Capture the cell that displays the provided text and extract its [x, y] central coordinate. 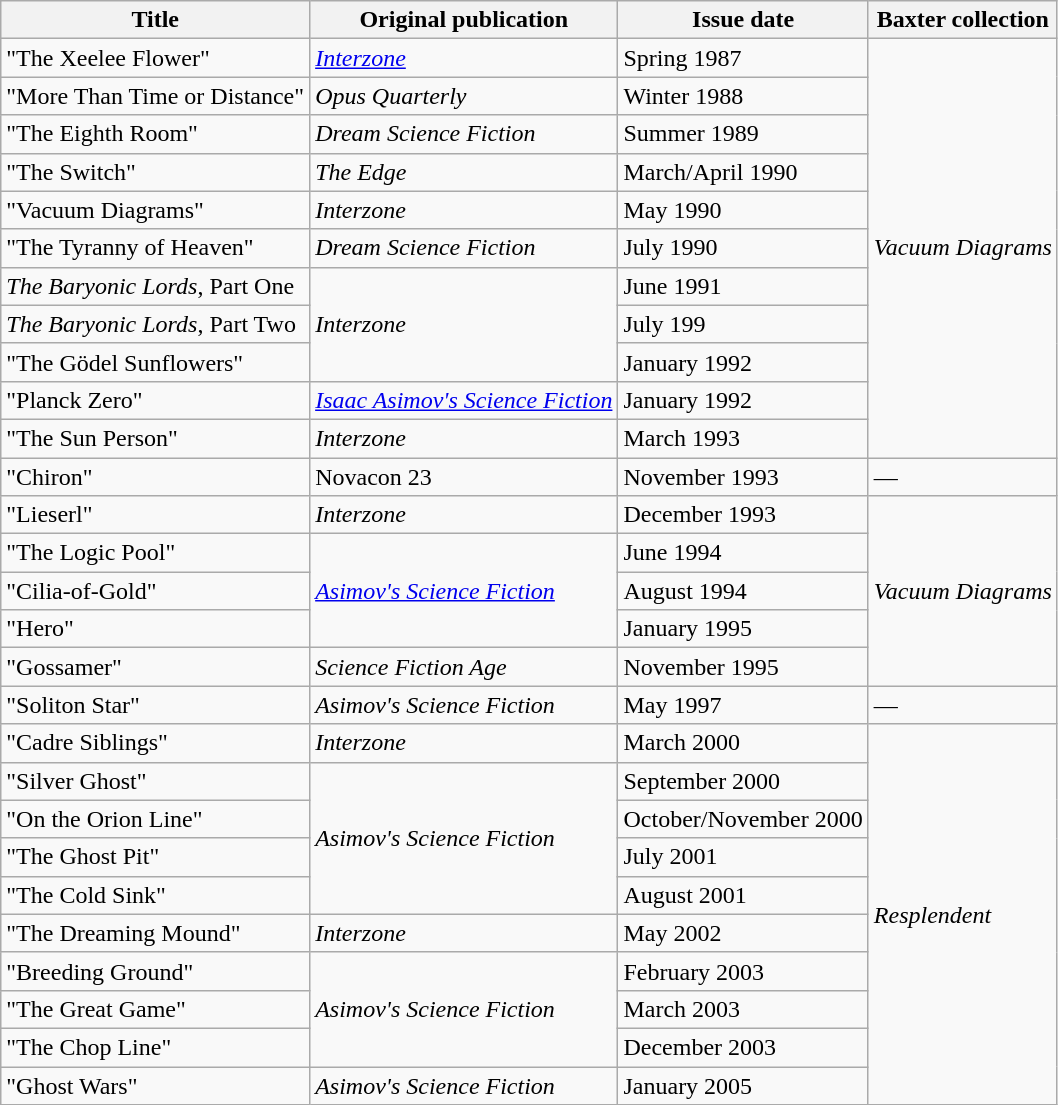
The Baryonic Lords, Part Two [156, 324]
October/November 2000 [743, 819]
July 1990 [743, 248]
February 2003 [743, 971]
"On the Orion Line" [156, 819]
"Planck Zero" [156, 400]
December 1993 [743, 515]
Issue date [743, 20]
March 1993 [743, 438]
Isaac Asimov's Science Fiction [464, 400]
"The Cold Sink" [156, 895]
The Edge [464, 172]
January 1995 [743, 629]
"Chiron" [156, 477]
"Lieserl" [156, 515]
Summer 1989 [743, 134]
Resplendent [962, 914]
Novacon 23 [464, 477]
"The Dreaming Mound" [156, 933]
"The Switch" [156, 172]
"Gossamer" [156, 667]
Winter 1988 [743, 96]
"Soliton Star" [156, 705]
Spring 1987 [743, 58]
"The Chop Line" [156, 1047]
July 2001 [743, 857]
"The Eighth Room" [156, 134]
November 1993 [743, 477]
"The Tyranny of Heaven" [156, 248]
"The Xeelee Flower" [156, 58]
"Vacuum Diagrams" [156, 210]
"The Logic Pool" [156, 553]
September 2000 [743, 781]
August 1994 [743, 591]
"Cadre Siblings" [156, 743]
"The Sun Person" [156, 438]
May 1997 [743, 705]
May 1990 [743, 210]
"The Great Game" [156, 1009]
The Baryonic Lords, Part One [156, 286]
"Silver Ghost" [156, 781]
"More Than Time or Distance" [156, 96]
August 2001 [743, 895]
June 1991 [743, 286]
December 2003 [743, 1047]
May 2002 [743, 933]
Title [156, 20]
March 2000 [743, 743]
"Cilia-of-Gold" [156, 591]
March/April 1990 [743, 172]
Science Fiction Age [464, 667]
"The Ghost Pit" [156, 857]
July 199 [743, 324]
"Hero" [156, 629]
Baxter collection [962, 20]
Original publication [464, 20]
"Ghost Wars" [156, 1085]
June 1994 [743, 553]
January 2005 [743, 1085]
"The Gödel Sunflowers" [156, 362]
"Breeding Ground" [156, 971]
November 1995 [743, 667]
March 2003 [743, 1009]
Opus Quarterly [464, 96]
